Output the [x, y] coordinate of the center of the cell containing the given text.  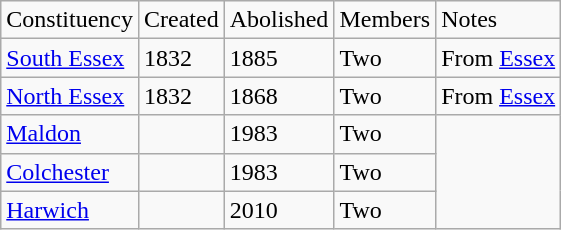
1868 [279, 96]
Notes [498, 20]
Colchester [70, 172]
Constituency [70, 20]
Abolished [279, 20]
Members [385, 20]
1885 [279, 58]
Maldon [70, 134]
North Essex [70, 96]
South Essex [70, 58]
Created [181, 20]
Harwich [70, 210]
2010 [279, 210]
